Find where the given text appears and provide that cell's center as [x, y] coordinate. 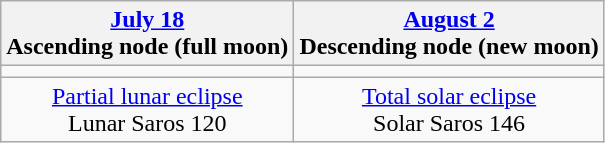
August 2Descending node (new moon) [449, 34]
July 18Ascending node (full moon) [148, 34]
Partial lunar eclipseLunar Saros 120 [148, 110]
Total solar eclipseSolar Saros 146 [449, 110]
